For the text-containing cell, return its midpoint in (X, Y) coordinate format. 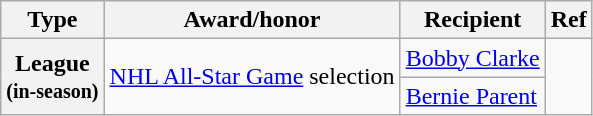
Type (52, 20)
NHL All-Star Game selection (252, 77)
Bernie Parent (472, 96)
Bobby Clarke (472, 58)
League(in-season) (52, 77)
Ref (568, 20)
Recipient (472, 20)
Award/honor (252, 20)
